From the cell containing the given text, extract its center point as [x, y] coordinate. 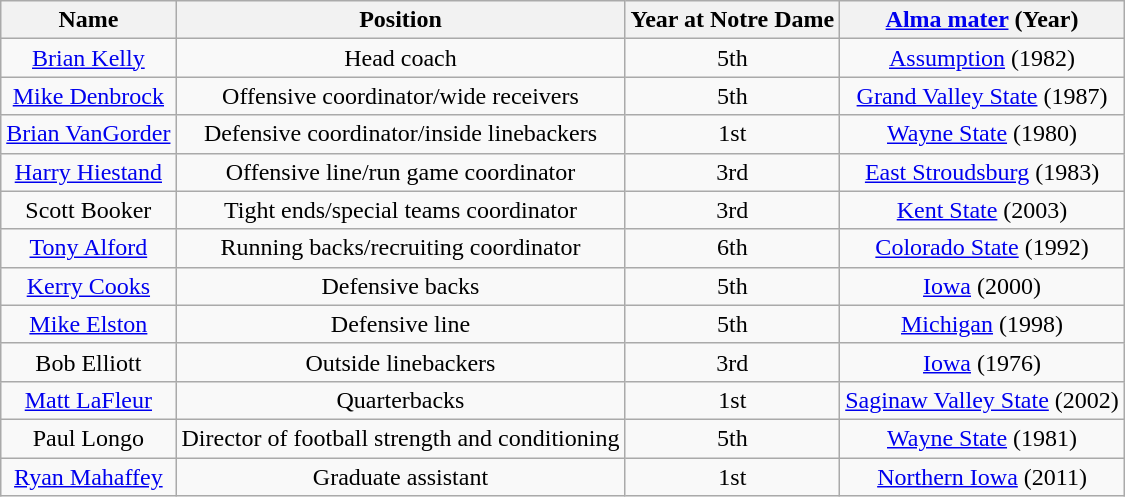
Grand Valley State (1987) [982, 96]
Mike Denbrock [88, 96]
Kent State (2003) [982, 210]
Outside linebackers [400, 362]
Iowa (1976) [982, 362]
Matt LaFleur [88, 400]
Name [88, 20]
East Stroudsburg (1983) [982, 172]
Wayne State (1980) [982, 134]
Ryan Mahaffey [88, 477]
Brian VanGorder [88, 134]
Brian Kelly [88, 58]
Northern Iowa (2011) [982, 477]
6th [732, 248]
Bob Elliott [88, 362]
Year at Notre Dame [732, 20]
Mike Elston [88, 324]
Tight ends/special teams coordinator [400, 210]
Tony Alford [88, 248]
Paul Longo [88, 438]
Kerry Cooks [88, 286]
Scott Booker [88, 210]
Defensive coordinator/inside linebackers [400, 134]
Position [400, 20]
Defensive backs [400, 286]
Colorado State (1992) [982, 248]
Iowa (2000) [982, 286]
Wayne State (1981) [982, 438]
Offensive coordinator/wide receivers [400, 96]
Assumption (1982) [982, 58]
Offensive line/run game coordinator [400, 172]
Defensive line [400, 324]
Graduate assistant [400, 477]
Quarterbacks [400, 400]
Harry Hiestand [88, 172]
Director of football strength and conditioning [400, 438]
Saginaw Valley State (2002) [982, 400]
Running backs/recruiting coordinator [400, 248]
Michigan (1998) [982, 324]
Alma mater (Year) [982, 20]
Head coach [400, 58]
